For the text-containing cell, return its midpoint in (X, Y) coordinate format. 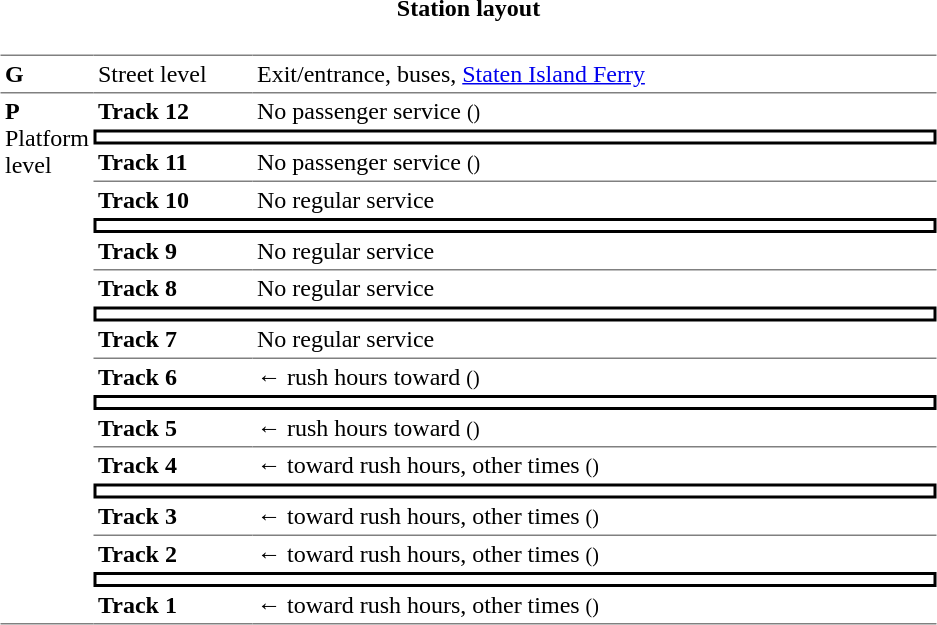
G (46, 74)
Street level (174, 74)
Track 8 (174, 288)
Track 5 (174, 429)
Track 3 (174, 517)
Track 6 (174, 377)
Exit/entrance, buses, Staten Island Ferry (594, 74)
Track 9 (174, 252)
Track 2 (174, 554)
PPlatform level (46, 360)
Track 1 (174, 606)
Track 11 (174, 163)
Track 12 (174, 112)
Track 10 (174, 200)
Track 4 (174, 466)
Track 7 (174, 341)
